Search for the cell housing the specified text and yield its (x, y) center coordinate. 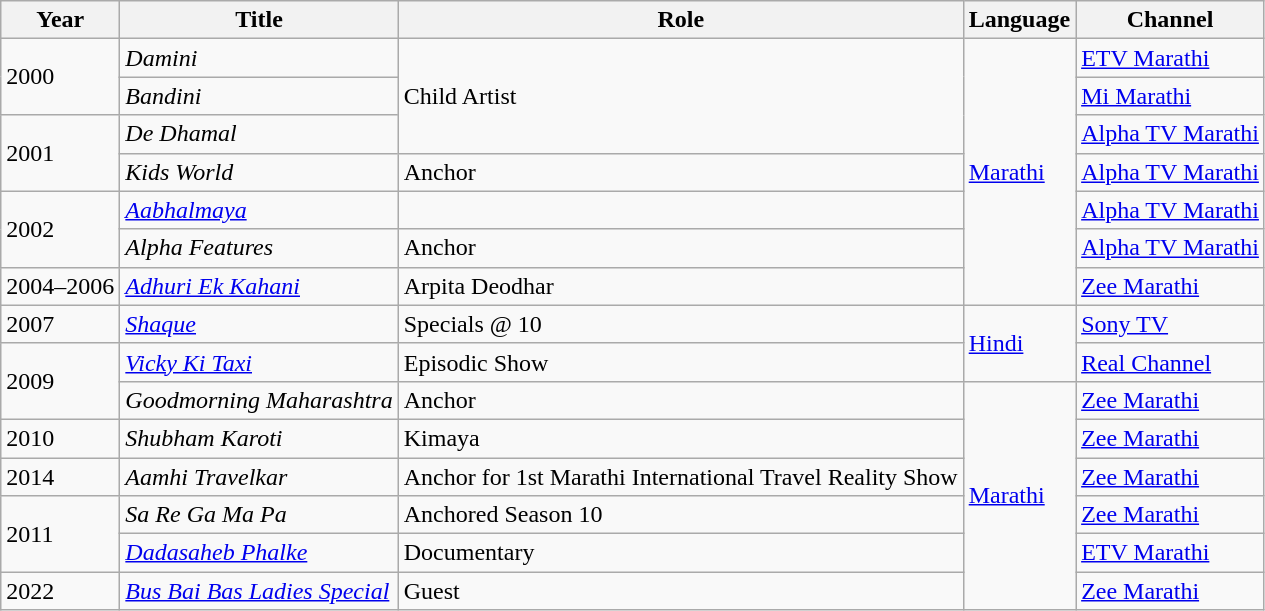
2000 (60, 77)
Sony TV (1170, 324)
Child Artist (680, 96)
Alpha Features (259, 248)
Mi Marathi (1170, 96)
2022 (60, 591)
Year (60, 20)
Episodic Show (680, 362)
2009 (60, 381)
2014 (60, 477)
Damini (259, 58)
Bandini (259, 96)
Sa Re Ga Ma Pa (259, 515)
Specials @ 10 (680, 324)
Bus Bai Bas Ladies Special (259, 591)
Role (680, 20)
Shubham Karoti (259, 438)
De Dhamal (259, 134)
Aabhalmaya (259, 210)
2007 (60, 324)
Aamhi Travelkar (259, 477)
Guest (680, 591)
Kids World (259, 172)
Goodmorning Maharashtra (259, 400)
2010 (60, 438)
Arpita Deodhar (680, 286)
Hindi (1019, 343)
Dadasaheb Phalke (259, 553)
2001 (60, 153)
Anchored Season 10 (680, 515)
Kimaya (680, 438)
Documentary (680, 553)
2004–2006 (60, 286)
2011 (60, 534)
Anchor for 1st Marathi International Travel Reality Show (680, 477)
Real Channel (1170, 362)
Channel (1170, 20)
Title (259, 20)
Language (1019, 20)
Shaque (259, 324)
Adhuri Ek Kahani (259, 286)
Vicky Ki Taxi (259, 362)
2002 (60, 229)
